Locate the cell with the specified text and output its [X, Y] center coordinate. 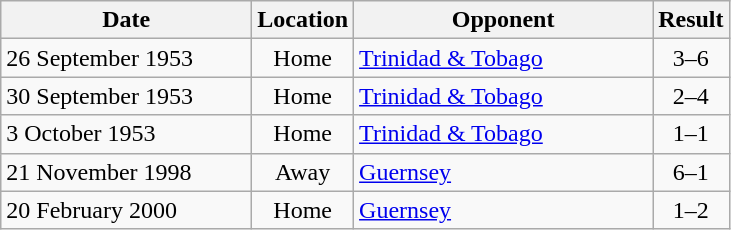
Result [691, 20]
Opponent [504, 20]
30 September 1953 [126, 96]
3 October 1953 [126, 134]
Away [303, 172]
3–6 [691, 58]
1–2 [691, 210]
1–1 [691, 134]
21 November 1998 [126, 172]
2–4 [691, 96]
20 February 2000 [126, 210]
Date [126, 20]
26 September 1953 [126, 58]
Location [303, 20]
6–1 [691, 172]
